Extract the (x, y) coordinate from the center of the cell holding the provided text.  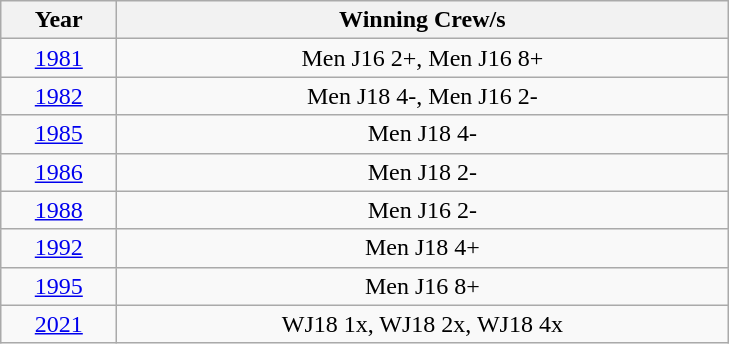
1981 (59, 58)
Men J18 2- (422, 172)
Men J16 2- (422, 210)
2021 (59, 324)
1995 (59, 286)
1988 (59, 210)
Year (59, 20)
Men J18 4+ (422, 248)
1986 (59, 172)
Men J16 2+, Men J16 8+ (422, 58)
1992 (59, 248)
Men J16 8+ (422, 286)
Men J18 4- (422, 134)
WJ18 1x, WJ18 2x, WJ18 4x (422, 324)
Men J18 4-, Men J16 2- (422, 96)
Winning Crew/s (422, 20)
1985 (59, 134)
1982 (59, 96)
